Locate the cell with the specified text and output its (X, Y) center coordinate. 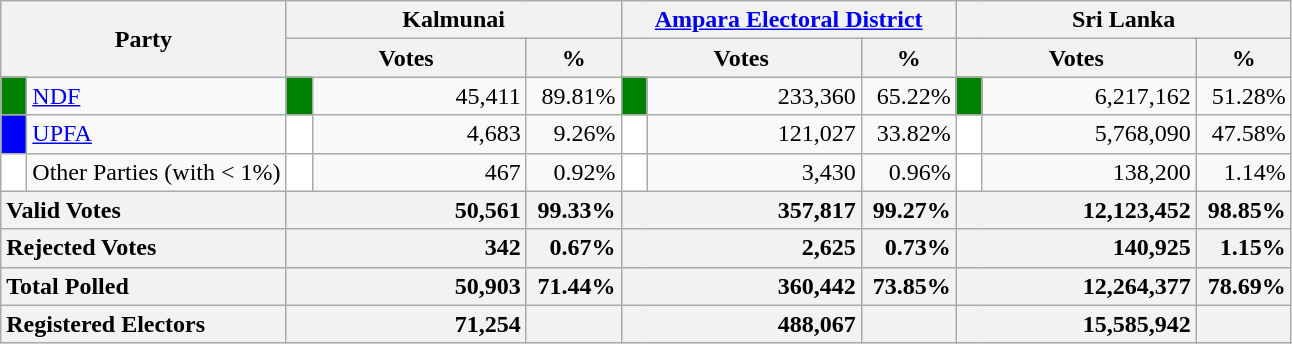
Rejected Votes (144, 248)
Ampara Electoral District (788, 20)
488,067 (741, 324)
Total Polled (144, 286)
45,411 (419, 96)
73.85% (908, 286)
2,625 (741, 248)
140,925 (1076, 248)
98.85% (1244, 210)
Other Parties (with < 1%) (156, 172)
Valid Votes (144, 210)
50,561 (406, 210)
UPFA (156, 134)
360,442 (741, 286)
89.81% (574, 96)
Sri Lanka (1124, 20)
233,360 (754, 96)
4,683 (419, 134)
357,817 (741, 210)
65.22% (908, 96)
1.15% (1244, 248)
33.82% (908, 134)
NDF (156, 96)
9.26% (574, 134)
121,027 (754, 134)
467 (419, 172)
Kalmunai (454, 20)
71.44% (574, 286)
50,903 (406, 286)
15,585,942 (1076, 324)
342 (406, 248)
12,264,377 (1076, 286)
3,430 (754, 172)
0.67% (574, 248)
51.28% (1244, 96)
12,123,452 (1076, 210)
Registered Electors (144, 324)
5,768,090 (1089, 134)
71,254 (406, 324)
0.96% (908, 172)
99.27% (908, 210)
78.69% (1244, 286)
6,217,162 (1089, 96)
99.33% (574, 210)
47.58% (1244, 134)
0.73% (908, 248)
138,200 (1089, 172)
Party (144, 39)
0.92% (574, 172)
1.14% (1244, 172)
